Return [X, Y] of the center of cell containing provided text 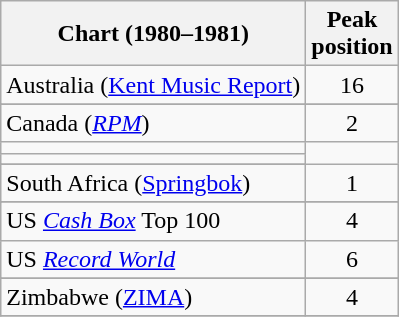
1 [352, 183]
Australia (Kent Music Report) [154, 85]
6 [352, 259]
South Africa (Springbok) [154, 183]
Peakposition [352, 34]
2 [352, 123]
Chart (1980–1981) [154, 34]
US Record World [154, 259]
Zimbabwe (ZIMA) [154, 297]
US Cash Box Top 100 [154, 221]
16 [352, 85]
Canada (RPM) [154, 123]
